Detect which cell encompasses the target text, then output its [x, y] center coordinate. 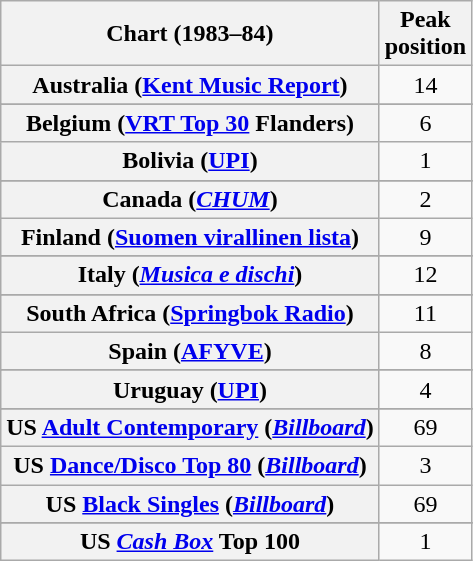
Uruguay (UPI) [190, 389]
14 [425, 85]
Peakposition [425, 34]
9 [425, 237]
Chart (1983–84) [190, 34]
US Black Singles (Billboard) [190, 503]
3 [425, 465]
US Cash Box Top 100 [190, 542]
Bolivia (UPI) [190, 161]
US Adult Contemporary (Billboard) [190, 427]
12 [425, 275]
Finland (Suomen virallinen lista) [190, 237]
2 [425, 199]
Australia (Kent Music Report) [190, 85]
11 [425, 313]
6 [425, 123]
South Africa (Springbok Radio) [190, 313]
Italy (Musica e dischi) [190, 275]
8 [425, 351]
4 [425, 389]
Belgium (VRT Top 30 Flanders) [190, 123]
Spain (AFYVE) [190, 351]
Canada (CHUM) [190, 199]
US Dance/Disco Top 80 (Billboard) [190, 465]
